Locate the cell with the specified text and output its [x, y] center coordinate. 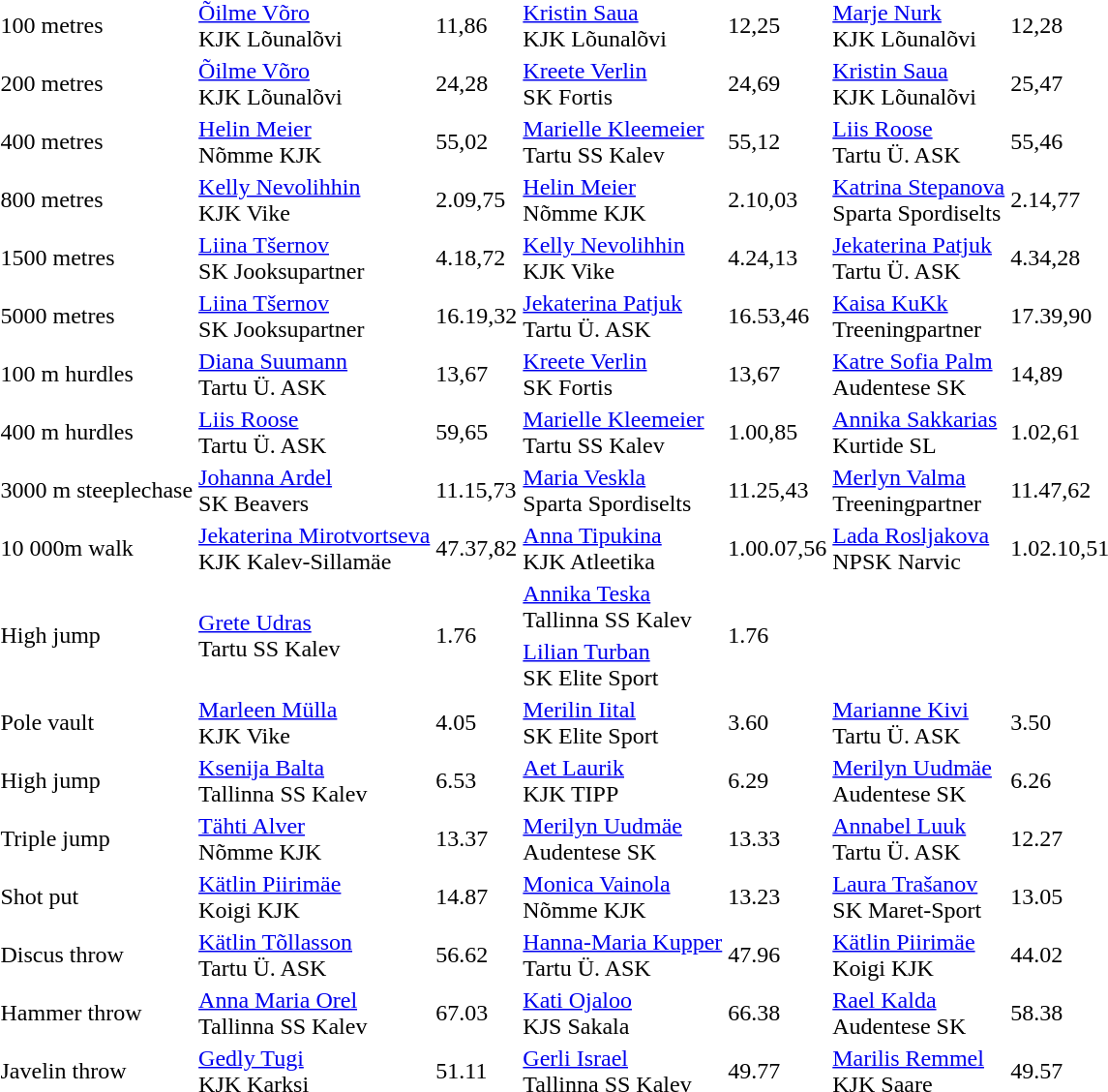
Kati OjalooKJS Sakala [623, 1013]
13.37 [476, 838]
66.38 [778, 1013]
Kristin SauaKJK Lõunalõvi [919, 83]
Grete UdrasTartu SS Kalev [314, 635]
59,65 [476, 432]
Jekaterina MirotvortsevaKJK Kalev-Sillamäe [314, 548]
1.00,85 [778, 432]
16.19,32 [476, 316]
Katrina StepanovaSparta Spordiselts [919, 199]
Marianne KiviTartu Ü. ASK [919, 722]
Rael KaldaAudentese SK [919, 1013]
55,02 [476, 141]
Tähti AlverNõmme KJK [314, 838]
Maria VesklaSparta Spordiselts [623, 490]
Monica VainolaNõmme KJK [623, 896]
Aet LaurikKJK TIPP [623, 780]
3.60 [778, 722]
13.33 [778, 838]
Ksenija BaltaTallinna SS Kalev [314, 780]
56.62 [476, 955]
13.23 [778, 896]
47.37,82 [476, 548]
Õilme VõroKJK Lõunalõvi [314, 83]
Merilin IitalSK Elite Sport [623, 722]
11.25,43 [778, 490]
Anna Maria OrelTallinna SS Kalev [314, 1013]
Annika SakkariasKurtide SL [919, 432]
4.05 [476, 722]
4.18,72 [476, 258]
Lada RosljakovaNPSK Narvic [919, 548]
Hanna-Maria KupperTartu Ü. ASK [623, 955]
Kaisa KuKkTreeningpartner [919, 316]
Anna TipukinaKJK Atleetika [623, 548]
Annabel LuukTartu Ü. ASK [919, 838]
Marleen MüllaKJK Vike [314, 722]
11.15,73 [476, 490]
47.96 [778, 955]
Laura TrašanovSK Maret-Sport [919, 896]
2.09,75 [476, 199]
Annika TeskaTallinna SS Kalev [623, 606]
Merlyn ValmaTreeningpartner [919, 490]
Diana SuumannTartu Ü. ASK [314, 374]
6.29 [778, 780]
2.10,03 [778, 199]
4.24,13 [778, 258]
Johanna ArdelSK Beavers [314, 490]
Kätlin TõllassonTartu Ü. ASK [314, 955]
24,69 [778, 83]
6.53 [476, 780]
24,28 [476, 83]
67.03 [476, 1013]
16.53,46 [778, 316]
Katre Sofia PalmAudentese SK [919, 374]
1.00.07,56 [778, 548]
Lilian TurbanSK Elite Sport [623, 664]
14.87 [476, 896]
55,12 [778, 141]
